Locate the cell with the specified text and output its [x, y] center coordinate. 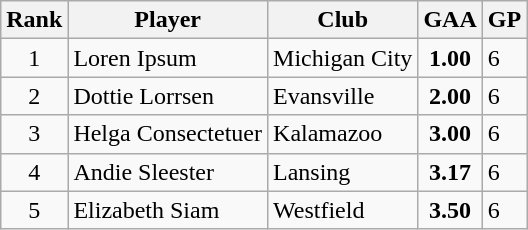
3 [34, 134]
4 [34, 172]
3.17 [450, 172]
2 [34, 96]
Player [168, 20]
1 [34, 58]
GAA [450, 20]
Lansing [343, 172]
Club [343, 20]
3.00 [450, 134]
1.00 [450, 58]
GP [504, 20]
3.50 [450, 210]
Michigan City [343, 58]
5 [34, 210]
Kalamazoo [343, 134]
Rank [34, 20]
Dottie Lorrsen [168, 96]
Helga Consectetuer [168, 134]
Elizabeth Siam [168, 210]
2.00 [450, 96]
Andie Sleester [168, 172]
Loren Ipsum [168, 58]
Evansville [343, 96]
Westfield [343, 210]
